Pinpoint the cell where the given text exists, returning its [x, y] midpoint coordinate. 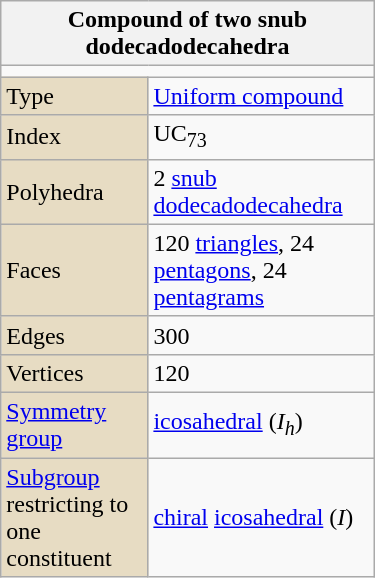
Compound of two snub dodecadodecahedra [188, 34]
UC73 [261, 137]
Faces [74, 270]
Polyhedra [74, 192]
Type [74, 96]
120 triangles, 24 pentagons, 24 pentagrams [261, 270]
300 [261, 335]
chiral icosahedral (I) [261, 518]
2 snub dodecadodecahedra [261, 192]
Uniform compound [261, 96]
Vertices [74, 373]
120 [261, 373]
Index [74, 137]
Edges [74, 335]
Subgroup restricting to one constituent [74, 518]
Symmetry group [74, 426]
icosahedral (Ih) [261, 426]
